Search for the cell housing the specified text and yield its [x, y] center coordinate. 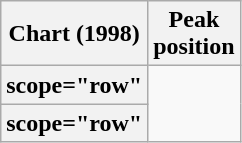
Chart (1998) [74, 34]
Peakposition [194, 34]
